Capture the cell that displays the provided text and extract its [x, y] central coordinate. 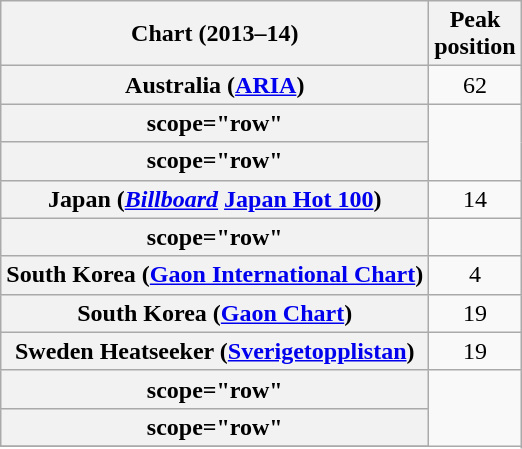
62 [475, 85]
Peakposition [475, 34]
South Korea (Gaon International Chart) [215, 275]
Sweden Heatseeker (Sverigetopplistan) [215, 351]
4 [475, 275]
South Korea (Gaon Chart) [215, 313]
Japan (Billboard Japan Hot 100) [215, 199]
Chart (2013–14) [215, 34]
14 [475, 199]
Australia (ARIA) [215, 85]
